Identify which cell holds the provided text, then report its [x, y] central coordinate. 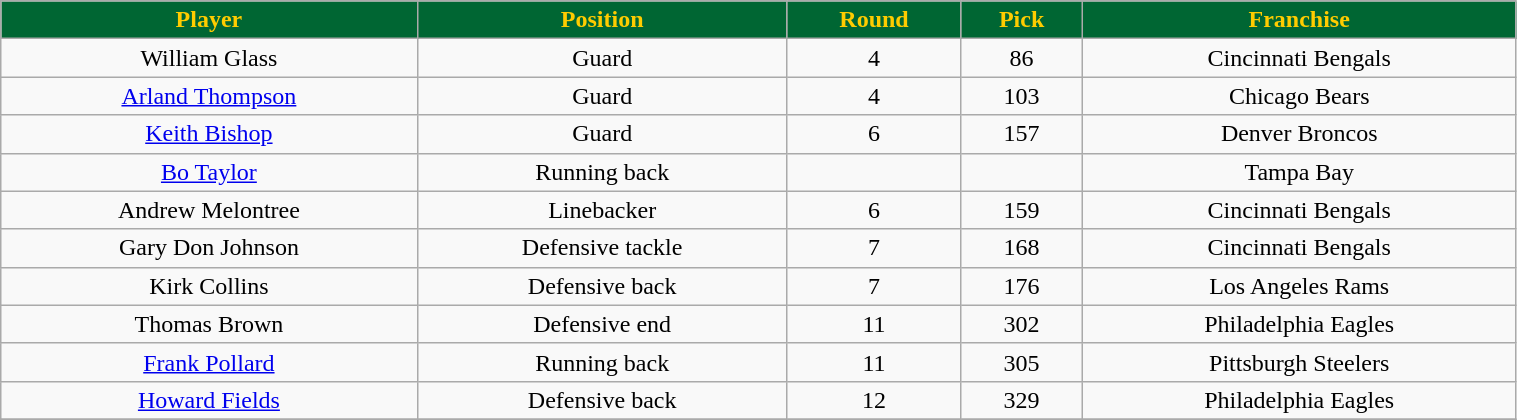
Defensive tackle [602, 248]
Defensive end [602, 324]
Chicago Bears [1299, 96]
302 [1022, 324]
157 [1022, 134]
Thomas Brown [209, 324]
Round [874, 20]
329 [1022, 400]
Player [209, 20]
Gary Don Johnson [209, 248]
Kirk Collins [209, 286]
159 [1022, 210]
William Glass [209, 58]
Linebacker [602, 210]
Franchise [1299, 20]
Howard Fields [209, 400]
12 [874, 400]
Keith Bishop [209, 134]
Andrew Melontree [209, 210]
Arland Thompson [209, 96]
103 [1022, 96]
Pick [1022, 20]
168 [1022, 248]
Position [602, 20]
Bo Taylor [209, 172]
176 [1022, 286]
Frank Pollard [209, 362]
Denver Broncos [1299, 134]
Tampa Bay [1299, 172]
86 [1022, 58]
305 [1022, 362]
Pittsburgh Steelers [1299, 362]
Los Angeles Rams [1299, 286]
